Pinpoint the cell where the given text exists, returning its [X, Y] midpoint coordinate. 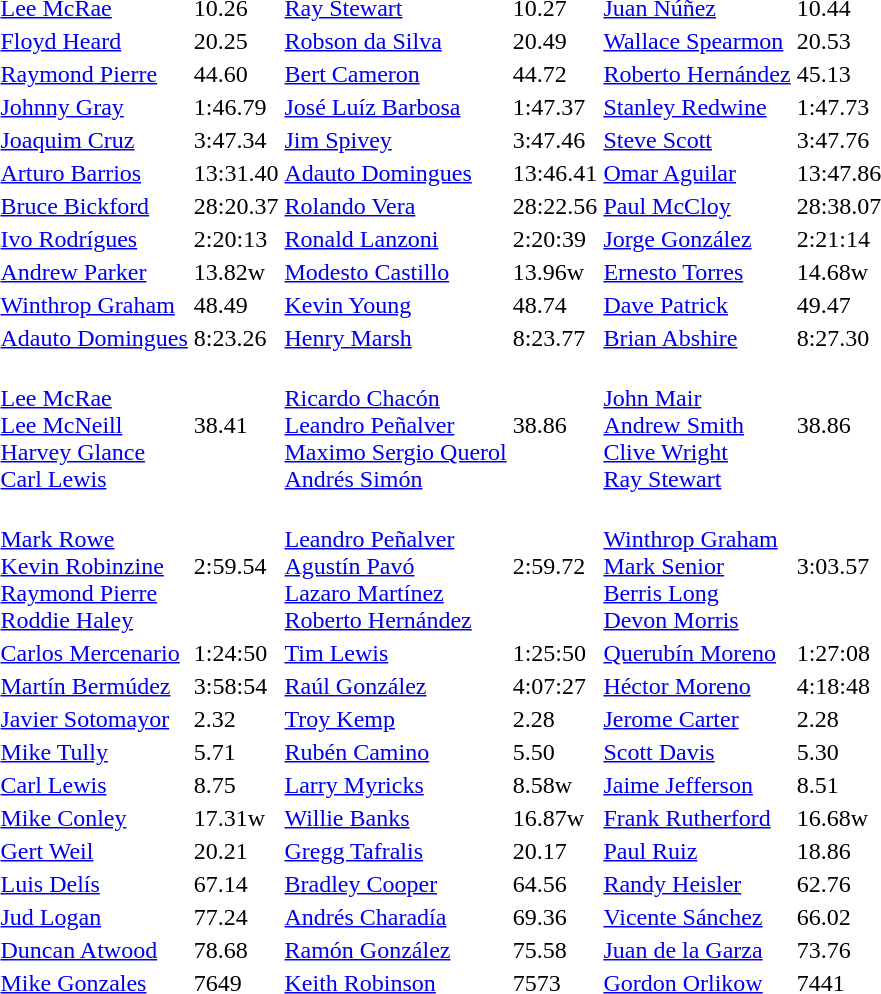
Omar Aguilar [697, 173]
48.74 [555, 305]
20.49 [555, 41]
Winthrop GrahamMark SeniorBerris LongDevon Morris [697, 566]
Andrés Charadía [396, 917]
Larry Myricks [396, 785]
28:20.37 [236, 206]
64.56 [555, 884]
38.86 [555, 425]
Tim Lewis [396, 653]
Stanley Redwine [697, 107]
Vicente Sánchez [697, 917]
Paul McCloy [697, 206]
Jaime Jefferson [697, 785]
28:22.56 [555, 206]
Adauto Domingues [396, 173]
Robson da Silva [396, 41]
Ramón González [396, 950]
17.31w [236, 818]
Henry Marsh [396, 338]
Paul Ruiz [697, 851]
20.17 [555, 851]
Steve Scott [697, 140]
Roberto Hernández [697, 74]
1:47.37 [555, 107]
1:24:50 [236, 653]
Ricardo ChacónLeandro PeñalverMaximo Sergio QuerolAndrés Simón [396, 425]
Gregg Tafralis [396, 851]
2.28 [555, 719]
Raúl González [396, 686]
2:20:39 [555, 239]
Jorge González [697, 239]
13.82w [236, 272]
Brian Abshire [697, 338]
Jim Spivey [396, 140]
77.24 [236, 917]
Frank Rutherford [697, 818]
44.60 [236, 74]
38.41 [236, 425]
Scott Davis [697, 752]
Wallace Spearmon [697, 41]
8:23.77 [555, 338]
Troy Kemp [396, 719]
8:23.26 [236, 338]
Randy Heisler [697, 884]
Querubín Moreno [697, 653]
3:58:54 [236, 686]
Jerome Carter [697, 719]
4:07:27 [555, 686]
John MairAndrew SmithClive WrightRay Stewart [697, 425]
5.71 [236, 752]
2:59.72 [555, 566]
Bradley Cooper [396, 884]
Juan de la Garza [697, 950]
20.25 [236, 41]
2:20:13 [236, 239]
5.50 [555, 752]
20.21 [236, 851]
Rolando Vera [396, 206]
Rubén Camino [396, 752]
Bert Cameron [396, 74]
3:47.34 [236, 140]
16.87w [555, 818]
13.96w [555, 272]
44.72 [555, 74]
8.75 [236, 785]
Willie Banks [396, 818]
13:31.40 [236, 173]
Kevin Young [396, 305]
48.49 [236, 305]
75.58 [555, 950]
13:46.41 [555, 173]
2:59.54 [236, 566]
2.32 [236, 719]
3:47.46 [555, 140]
Ernesto Torres [697, 272]
1:25:50 [555, 653]
8.58w [555, 785]
67.14 [236, 884]
Modesto Castillo [396, 272]
69.36 [555, 917]
José Luíz Barbosa [396, 107]
Leandro PeñalverAgustín PavóLazaro MartínezRoberto Hernández [396, 566]
Dave Patrick [697, 305]
1:46.79 [236, 107]
Héctor Moreno [697, 686]
78.68 [236, 950]
Ronald Lanzoni [396, 239]
